Extract the (X, Y) coordinate from the center of the cell holding the provided text.  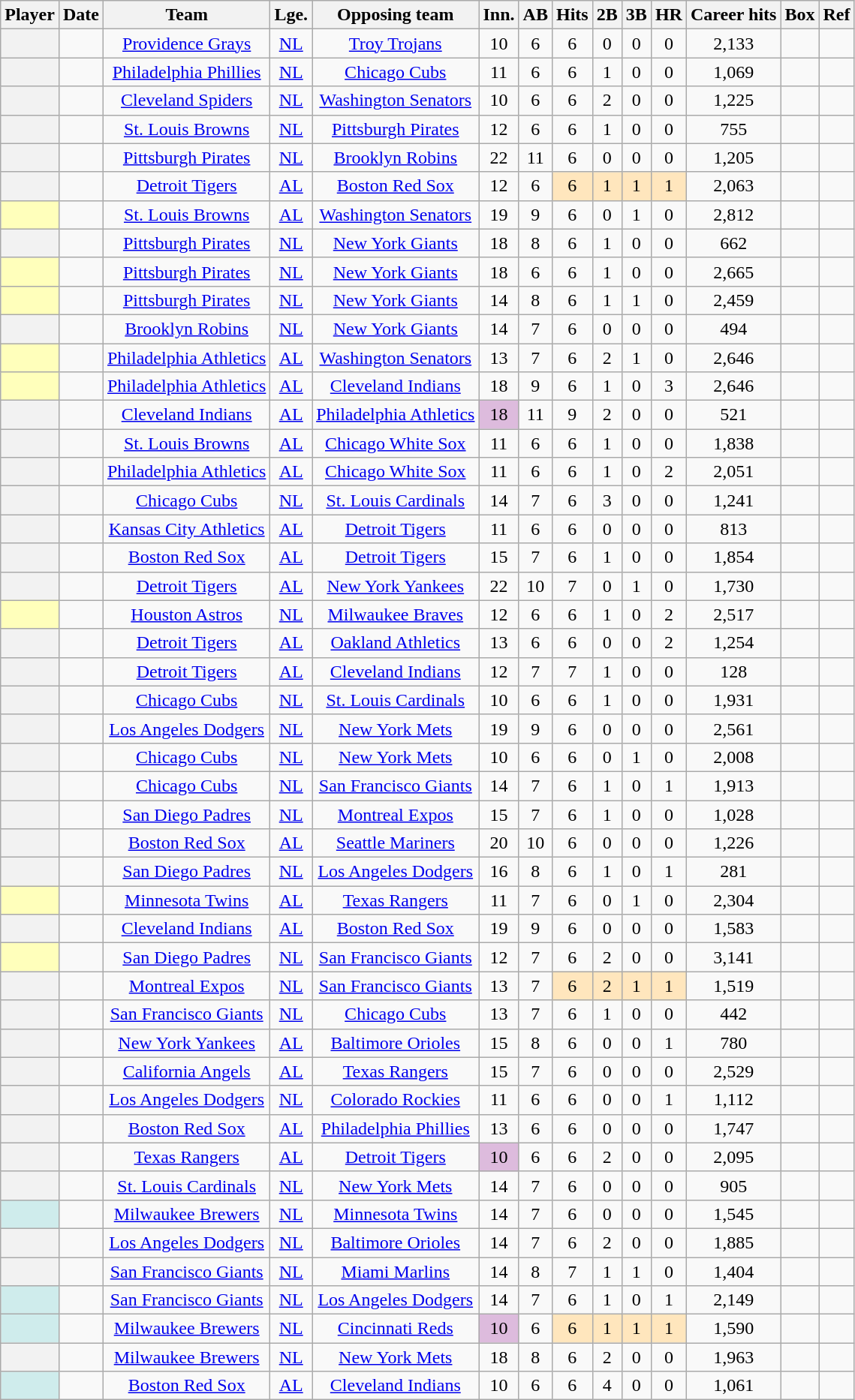
California Angels (186, 1071)
Miami Marlins (396, 1272)
Seattle Mariners (396, 843)
Opposing team (396, 15)
Kansas City Athletics (186, 529)
4 (607, 1386)
813 (733, 529)
2,063 (733, 186)
1,590 (733, 1329)
Lge. (291, 15)
1,205 (733, 158)
3B (637, 15)
1,225 (733, 101)
1,838 (733, 443)
Milwaukee Braves (396, 614)
3,141 (733, 957)
2,665 (733, 272)
Hits (572, 15)
1,519 (733, 986)
Oakland Athletics (396, 643)
442 (733, 1014)
2,133 (733, 44)
1,747 (733, 1128)
1,061 (733, 1386)
Providence Grays (186, 44)
AB (535, 15)
HR (668, 15)
1,404 (733, 1272)
2,529 (733, 1071)
780 (733, 1043)
20 (498, 843)
Colorado Rockies (396, 1100)
662 (733, 243)
Box (800, 15)
Cleveland Spiders (186, 101)
755 (733, 129)
Career hits (733, 15)
Inn. (498, 15)
2,812 (733, 215)
2,149 (733, 1300)
1,913 (733, 786)
2,095 (733, 1157)
Troy Trojans (396, 44)
1,028 (733, 814)
1,963 (733, 1357)
Cincinnati Reds (396, 1329)
Player (30, 15)
521 (733, 415)
1,226 (733, 843)
2,517 (733, 614)
2,304 (733, 900)
1,854 (733, 557)
2,051 (733, 472)
1,885 (733, 1242)
2,561 (733, 729)
2B (607, 15)
Houston Astros (186, 614)
1,069 (733, 72)
281 (733, 872)
1,112 (733, 1100)
2,008 (733, 757)
2,459 (733, 300)
494 (733, 329)
1,730 (733, 586)
128 (733, 671)
1,583 (733, 929)
905 (733, 1185)
16 (498, 872)
1,241 (733, 500)
1,254 (733, 643)
1,545 (733, 1214)
Team (186, 15)
1,931 (733, 700)
Ref (836, 15)
Date (81, 15)
